Identify which cell holds the provided text, then report its (x, y) central coordinate. 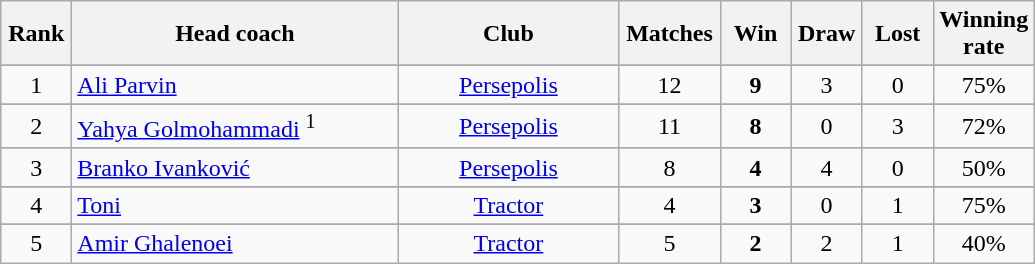
Matches (670, 34)
11 (670, 126)
Toni (235, 205)
40% (984, 244)
Winning rate (984, 34)
Win (756, 34)
Rank (36, 34)
Branko Ivanković (235, 167)
Amir Ghalenoei (235, 244)
Draw (826, 34)
Club (508, 34)
Yahya Golmohammadi 1 (235, 126)
12 (670, 85)
Ali Parvin (235, 85)
Lost (898, 34)
9 (756, 85)
72% (984, 126)
Head coach (235, 34)
50% (984, 167)
